Scan for the cell matching the given text and deliver its [x, y] coordinate at center. 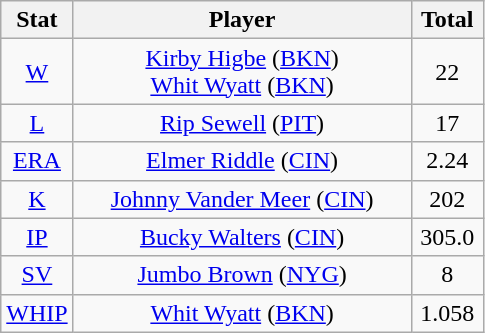
22 [447, 72]
Kirby Higbe (BKN)Whit Wyatt (BKN) [242, 72]
17 [447, 123]
L [37, 123]
K [37, 199]
305.0 [447, 237]
Stat [37, 20]
Whit Wyatt (BKN) [242, 313]
202 [447, 199]
2.24 [447, 161]
W [37, 72]
Bucky Walters (CIN) [242, 237]
ERA [37, 161]
SV [37, 275]
8 [447, 275]
Elmer Riddle (CIN) [242, 161]
IP [37, 237]
1.058 [447, 313]
Total [447, 20]
Johnny Vander Meer (CIN) [242, 199]
Rip Sewell (PIT) [242, 123]
Player [242, 20]
WHIP [37, 313]
Jumbo Brown (NYG) [242, 275]
